Provide the [x, y] coordinate of the cell's center where the given text is located.  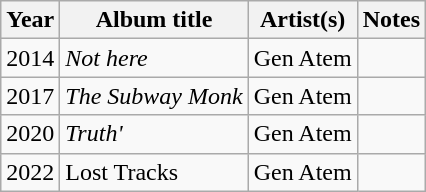
2017 [30, 96]
Truth' [154, 134]
Notes [391, 20]
Not here [154, 58]
Artist(s) [302, 20]
Album title [154, 20]
2022 [30, 172]
Lost Tracks [154, 172]
Year [30, 20]
2020 [30, 134]
The Subway Monk [154, 96]
2014 [30, 58]
